Return [x, y] of the center of cell containing provided text 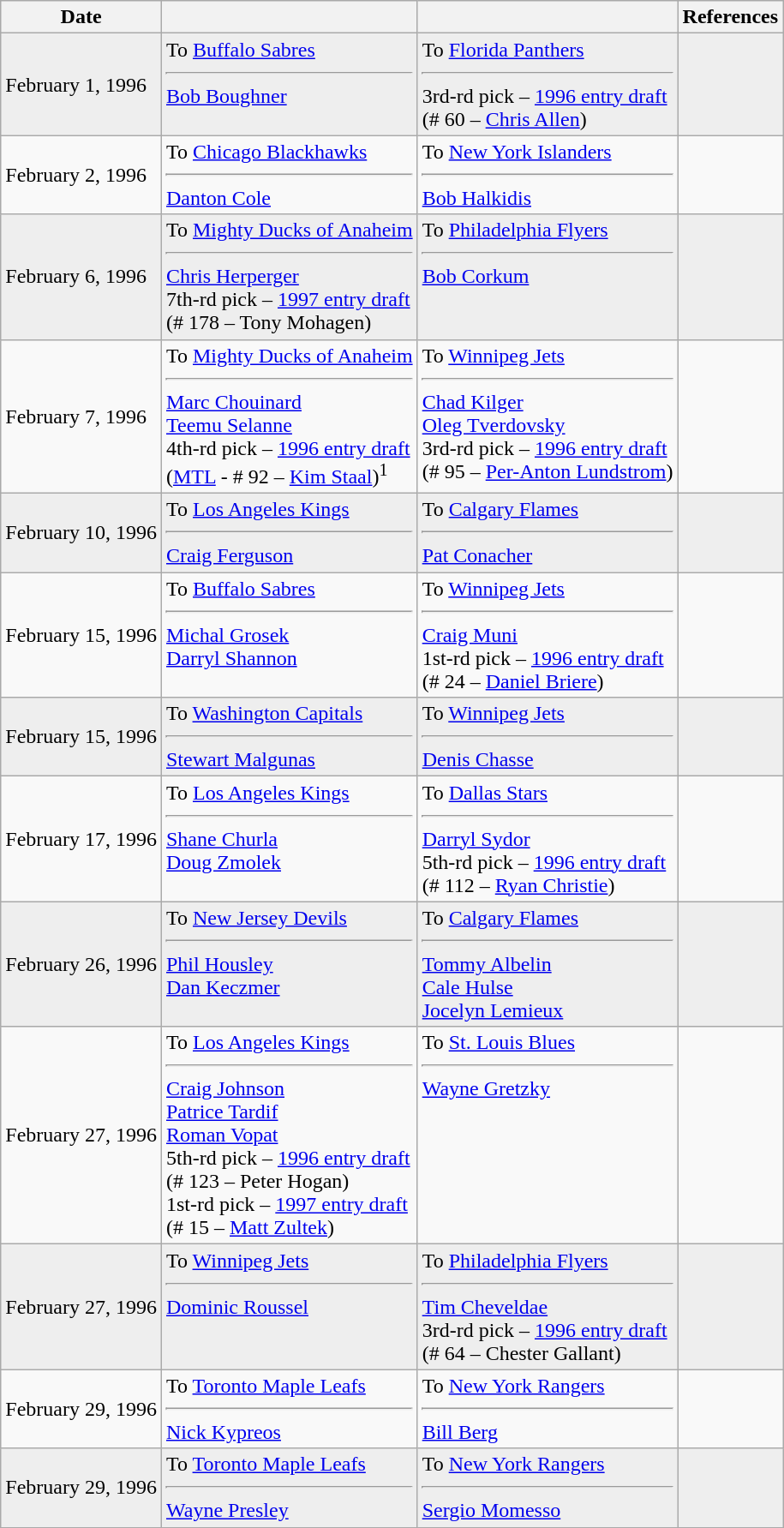
To Buffalo SabresMichal GrosekDarryl Shannon [290, 635]
To New York RangersSergio Momesso [548, 1488]
To Philadelphia FlyersTim Cheveldae3rd-rd pick – 1996 entry draft(# 64 – Chester Gallant) [548, 1307]
Date [81, 17]
To Mighty Ducks of AnaheimChris Herperger7th-rd pick – 1997 entry draft(# 178 – Tony Mohagen) [290, 277]
To Florida Panthers3rd-rd pick – 1996 entry draft(# 60 – Chris Allen) [548, 84]
To Philadelphia FlyersBob Corkum [548, 277]
February 17, 1996 [81, 839]
To Dallas StarsDarryl Sydor5th-rd pick – 1996 entry draft(# 112 – Ryan Christie) [548, 839]
To Winnipeg JetsChad KilgerOleg Tverdovsky3rd-rd pick – 1996 entry draft(# 95 – Per-Anton Lundstrom) [548, 416]
References [730, 17]
To Winnipeg JetsDominic Roussel [290, 1307]
To New Jersey DevilsPhil HousleyDan Keczmer [290, 964]
To St. Louis BluesWayne Gretzky [548, 1136]
To New York RangersBill Berg [548, 1409]
To Toronto Maple LeafsNick Kypreos [290, 1409]
To Calgary FlamesTommy AlbelinCale HulseJocelyn Lemieux [548, 964]
To Los Angeles KingsShane ChurlaDoug Zmolek [290, 839]
February 2, 1996 [81, 175]
To Buffalo SabresBob Boughner [290, 84]
To Chicago BlackhawksDanton Cole [290, 175]
February 26, 1996 [81, 964]
To Toronto Maple LeafsWayne Presley [290, 1488]
To Winnipeg JetsCraig Muni1st-rd pick – 1996 entry draft(# 24 – Daniel Briere) [548, 635]
To Los Angeles KingsCraig Ferguson [290, 533]
February 7, 1996 [81, 416]
To New York IslandersBob Halkidis [548, 175]
February 6, 1996 [81, 277]
February 10, 1996 [81, 533]
February 1, 1996 [81, 84]
To Washington CapitalsStewart Malgunas [290, 737]
To Calgary FlamesPat Conacher [548, 533]
To Mighty Ducks of AnaheimMarc ChouinardTeemu Selanne4th-rd pick – 1996 entry draft(MTL - # 92 – Kim Staal)1 [290, 416]
To Winnipeg JetsDenis Chasse [548, 737]
